Output the [X, Y] coordinate of the center of the cell containing the given text.  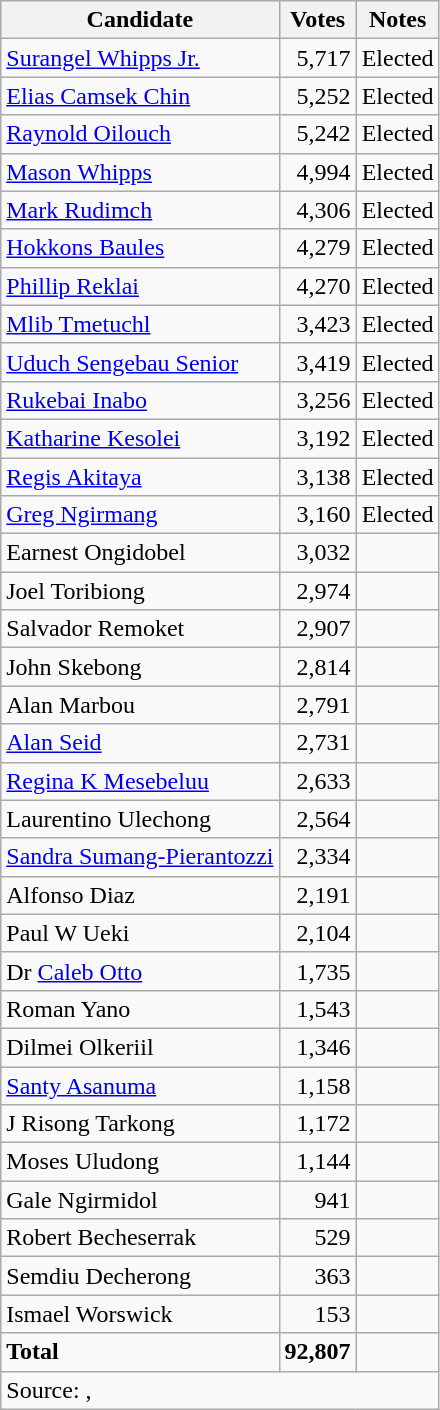
941 [318, 1200]
2,731 [318, 743]
1,543 [318, 1009]
Votes [318, 20]
Source: , [220, 1390]
Greg Ngirmang [140, 515]
5,717 [318, 58]
3,192 [318, 438]
Alfonso Diaz [140, 895]
Mlib Tmetuchl [140, 324]
3,160 [318, 515]
Uduch Sengebau Senior [140, 362]
Notes [398, 20]
2,791 [318, 705]
2,104 [318, 933]
Surangel Whipps Jr. [140, 58]
Raynold Oilouch [140, 134]
Laurentino Ulechong [140, 819]
Dr Caleb Otto [140, 971]
529 [318, 1238]
2,907 [318, 629]
Katharine Kesolei [140, 438]
4,270 [318, 286]
Total [140, 1352]
3,138 [318, 477]
Joel Toribiong [140, 591]
Ismael Worswick [140, 1314]
Dilmei Olkeriil [140, 1047]
J Risong Tarkong [140, 1124]
John Skebong [140, 667]
1,172 [318, 1124]
3,256 [318, 400]
4,279 [318, 248]
Alan Seid [140, 743]
Regis Akitaya [140, 477]
Paul W Ueki [140, 933]
3,032 [318, 553]
Sandra Sumang-Pierantozzi [140, 857]
3,423 [318, 324]
1,144 [318, 1162]
Earnest Ongidobel [140, 553]
Elias Camsek Chin [140, 96]
Alan Marbou [140, 705]
153 [318, 1314]
Rukebai Inabo [140, 400]
2,633 [318, 781]
363 [318, 1276]
Gale Ngirmidol [140, 1200]
Regina K Mesebeluu [140, 781]
Moses Uludong [140, 1162]
3,419 [318, 362]
Roman Yano [140, 1009]
2,814 [318, 667]
2,191 [318, 895]
Robert Becheserrak [140, 1238]
Semdiu Decherong [140, 1276]
Mark Rudimch [140, 210]
5,252 [318, 96]
5,242 [318, 134]
1,346 [318, 1047]
Phillip Reklai [140, 286]
2,974 [318, 591]
Hokkons Baules [140, 248]
92,807 [318, 1352]
2,334 [318, 857]
Candidate [140, 20]
1,735 [318, 971]
4,306 [318, 210]
Mason Whipps [140, 172]
Salvador Remoket [140, 629]
Santy Asanuma [140, 1085]
1,158 [318, 1085]
4,994 [318, 172]
2,564 [318, 819]
